Determine the [X, Y] coordinate at the center of the cell enclosing the given text.  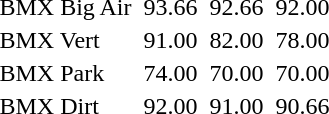
70.00 [236, 73]
82.00 [236, 40]
91.00 [170, 40]
74.00 [170, 73]
